Find where the given text appears and provide that cell's center as (x, y) coordinate. 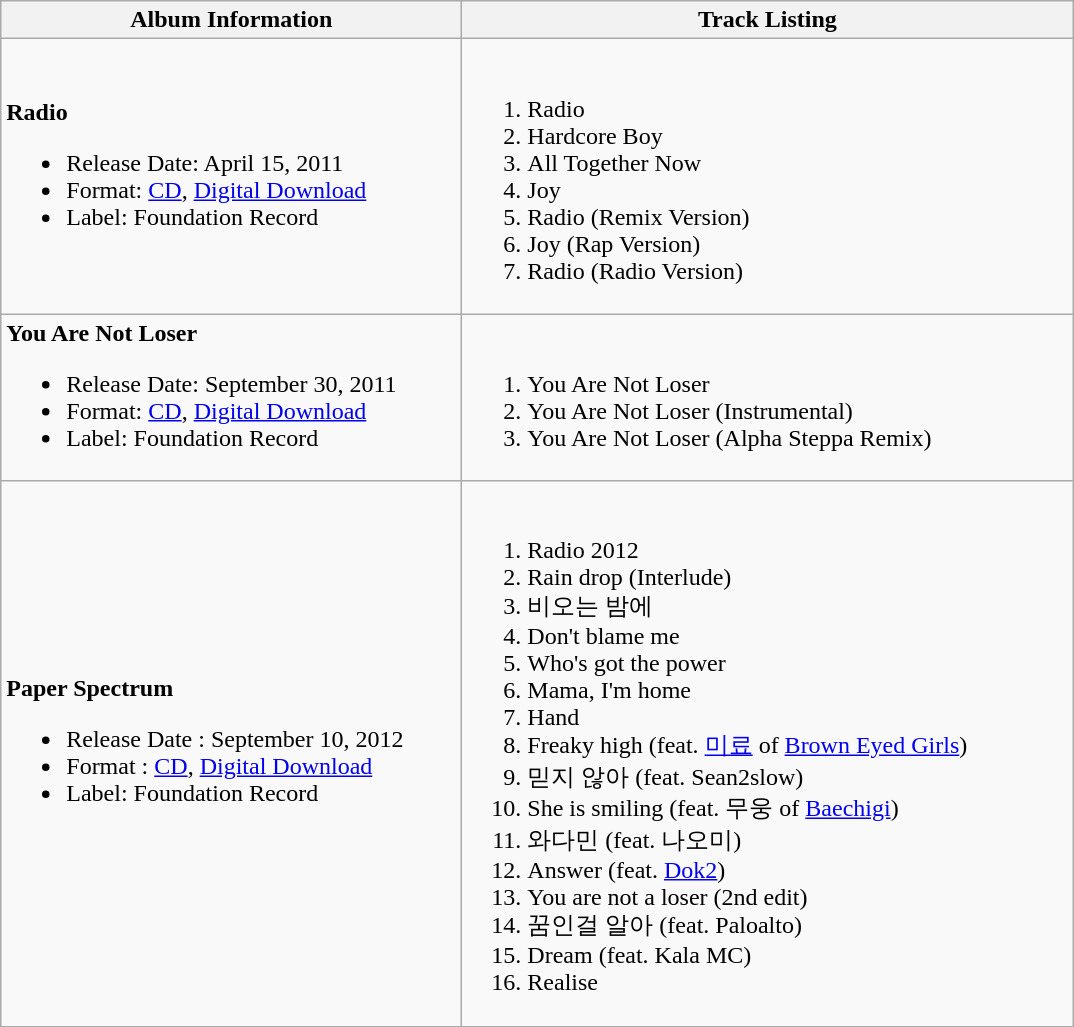
Paper SpectrumRelease Date : September 10, 2012Format : CD, Digital DownloadLabel: Foundation Record (232, 754)
Track Listing (768, 20)
RadioRelease Date: April 15, 2011Format: CD, Digital DownloadLabel: Foundation Record (232, 176)
You Are Not LoserRelease Date: September 30, 2011Format: CD, Digital DownloadLabel: Foundation Record (232, 398)
Album Information (232, 20)
You Are Not LoserYou Are Not Loser (Instrumental)You Are Not Loser (Alpha Steppa Remix) (768, 398)
RadioHardcore BoyAll Together NowJoyRadio (Remix Version)Joy (Rap Version)Radio (Radio Version) (768, 176)
